Return the [x, y] coordinate for the center point of the cell that contains the specified text.  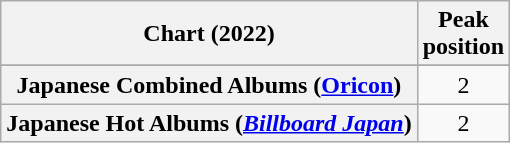
Peakposition [463, 34]
Japanese Combined Albums (Oricon) [209, 85]
Japanese Hot Albums (Billboard Japan) [209, 123]
Chart (2022) [209, 34]
